Identify which cell holds the provided text, then report its (X, Y) central coordinate. 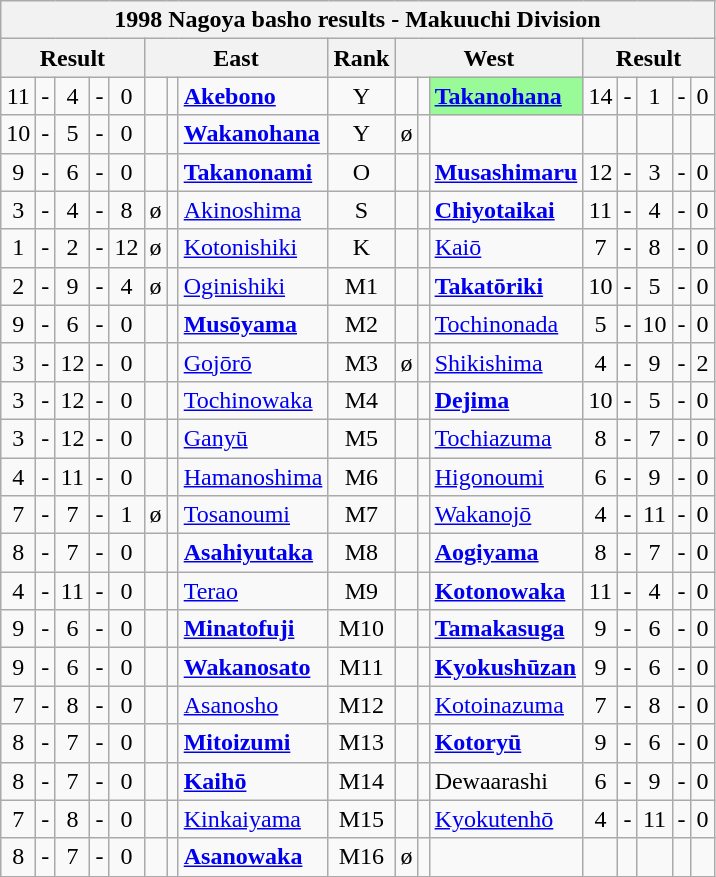
Asanosho (253, 705)
East (236, 58)
Wakanosato (253, 667)
Wakanohana (253, 134)
Tochinowaka (253, 400)
M13 (362, 743)
Kotoryū (506, 743)
Kotonowaka (506, 591)
M3 (362, 362)
Chiyotaikai (506, 210)
Wakanojō (506, 515)
Tochinonada (506, 324)
14 (600, 96)
Mitoizumi (253, 743)
Akinoshima (253, 210)
1998 Nagoya basho results - Makuuchi Division (358, 20)
Tamakasuga (506, 629)
M14 (362, 781)
Ganyū (253, 438)
M15 (362, 819)
Kyokushūzan (506, 667)
M9 (362, 591)
Shikishima (506, 362)
Higonoumi (506, 477)
Kotonishiki (253, 248)
Rank (362, 58)
K (362, 248)
M1 (362, 286)
M10 (362, 629)
Takatōriki (506, 286)
Dejima (506, 400)
M2 (362, 324)
Kyokutenhō (506, 819)
Musōyama (253, 324)
Akebono (253, 96)
Asahiyutaka (253, 553)
Kaiō (506, 248)
M11 (362, 667)
Terao (253, 591)
Aogiyama (506, 553)
Takanonami (253, 172)
M8 (362, 553)
Kinkaiyama (253, 819)
West (489, 58)
Musashimaru (506, 172)
M7 (362, 515)
M4 (362, 400)
Tosanoumi (253, 515)
S (362, 210)
M6 (362, 477)
Dewaarashi (506, 781)
Tochiazuma (506, 438)
Hamanoshima (253, 477)
Gojōrō (253, 362)
Minatofuji (253, 629)
Asanowaka (253, 857)
Kaihō (253, 781)
Kotoinazuma (506, 705)
M16 (362, 857)
O (362, 172)
Oginishiki (253, 286)
M12 (362, 705)
Takanohana (506, 96)
M5 (362, 438)
